Identify which cell holds the provided text, then report its [x, y] central coordinate. 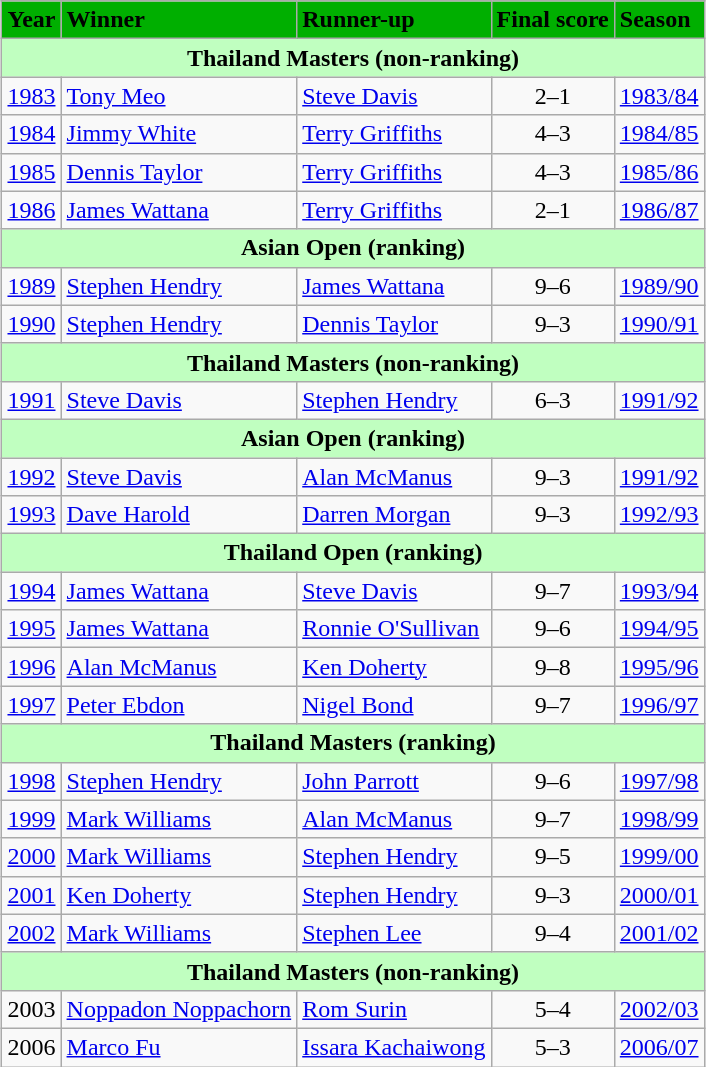
9–4 [552, 933]
1989 [32, 286]
Peter Ebdon [179, 705]
1996/97 [659, 705]
1986/87 [659, 210]
2001/02 [659, 933]
1997 [32, 705]
2000 [32, 857]
Tony Meo [179, 96]
9–5 [552, 857]
Dave Harold [179, 515]
1990 [32, 324]
1989/90 [659, 286]
1995/96 [659, 667]
1991 [32, 400]
Noppadon Noppachorn [179, 1009]
Runner-up [394, 20]
1984 [32, 134]
1994/95 [659, 629]
Ronnie O'Sullivan [394, 629]
1997/98 [659, 781]
6–3 [552, 400]
Rom Surin [394, 1009]
Thailand Open (ranking) [353, 553]
Thailand Masters (ranking) [353, 743]
1996 [32, 667]
2006 [32, 1047]
1993/94 [659, 591]
9–8 [552, 667]
Final score [552, 20]
1995 [32, 629]
1998/99 [659, 819]
5–3 [552, 1047]
1999 [32, 819]
Darren Morgan [394, 515]
1990/91 [659, 324]
1985 [32, 172]
1999/00 [659, 857]
Season [659, 20]
1994 [32, 591]
5–4 [552, 1009]
Nigel Bond [394, 705]
1992 [32, 477]
Issara Kachaiwong [394, 1047]
1985/86 [659, 172]
2002/03 [659, 1009]
1986 [32, 210]
2002 [32, 933]
Jimmy White [179, 134]
2001 [32, 895]
2003 [32, 1009]
John Parrott [394, 781]
1983 [32, 96]
Stephen Lee [394, 933]
2006/07 [659, 1047]
Marco Fu [179, 1047]
Winner [179, 20]
1984/85 [659, 134]
1993 [32, 515]
1992/93 [659, 515]
1983/84 [659, 96]
1998 [32, 781]
2000/01 [659, 895]
Year [32, 20]
